Identify which cell holds the provided text, then report its [X, Y] central coordinate. 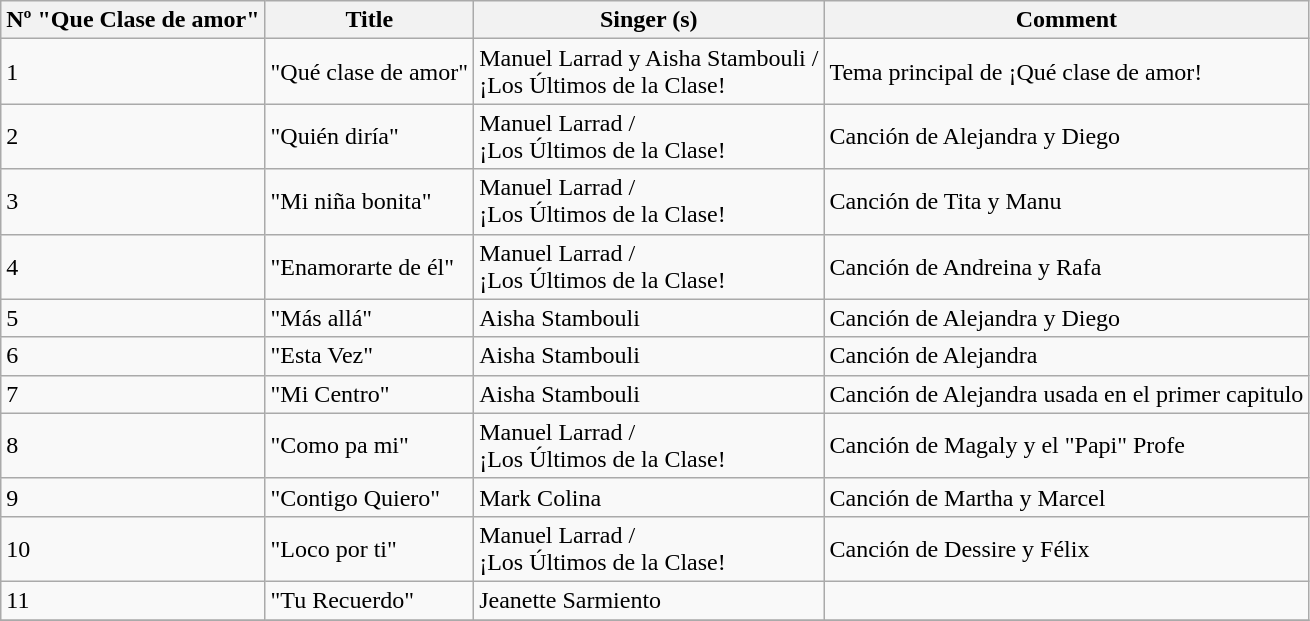
"Quién diría" [370, 136]
Canción de Andreina y Rafa [1066, 266]
"Esta Vez" [370, 356]
2 [133, 136]
"Más allá" [370, 318]
"Qué clase de amor" [370, 72]
Tema principal de ¡Qué clase de amor! [1066, 72]
"Mi Centro" [370, 394]
11 [133, 600]
Title [370, 20]
"Tu Recuerdo" [370, 600]
Canción de Tita y Manu [1066, 202]
10 [133, 548]
"Como pa mi" [370, 446]
7 [133, 394]
Jeanette Sarmiento [649, 600]
Canción de Magaly y el "Papi" Profe [1066, 446]
3 [133, 202]
9 [133, 497]
4 [133, 266]
Singer (s) [649, 20]
"Enamorarte de él" [370, 266]
"Loco por ti" [370, 548]
5 [133, 318]
Manuel Larrad y Aisha Stambouli /¡Los Últimos de la Clase! [649, 72]
Canción de Alejandra [1066, 356]
Canción de Alejandra usada en el primer capitulo [1066, 394]
Nº "Que Clase de amor" [133, 20]
"Mi niña bonita" [370, 202]
Comment [1066, 20]
Canción de Dessire y Félix [1066, 548]
Canción de Martha y Marcel [1066, 497]
6 [133, 356]
1 [133, 72]
8 [133, 446]
"Contigo Quiero" [370, 497]
Mark Colina [649, 497]
